Capture the cell that displays the provided text and extract its [X, Y] central coordinate. 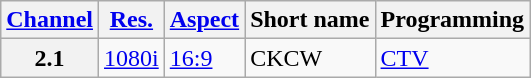
CKCW [310, 58]
CTV [452, 58]
Programming [452, 20]
Aspect [204, 20]
1080i [132, 58]
2.1 [50, 58]
Channel [50, 20]
Short name [310, 20]
16:9 [204, 58]
Res. [132, 20]
